Scan for the cell matching the given text and deliver its (X, Y) coordinate at center. 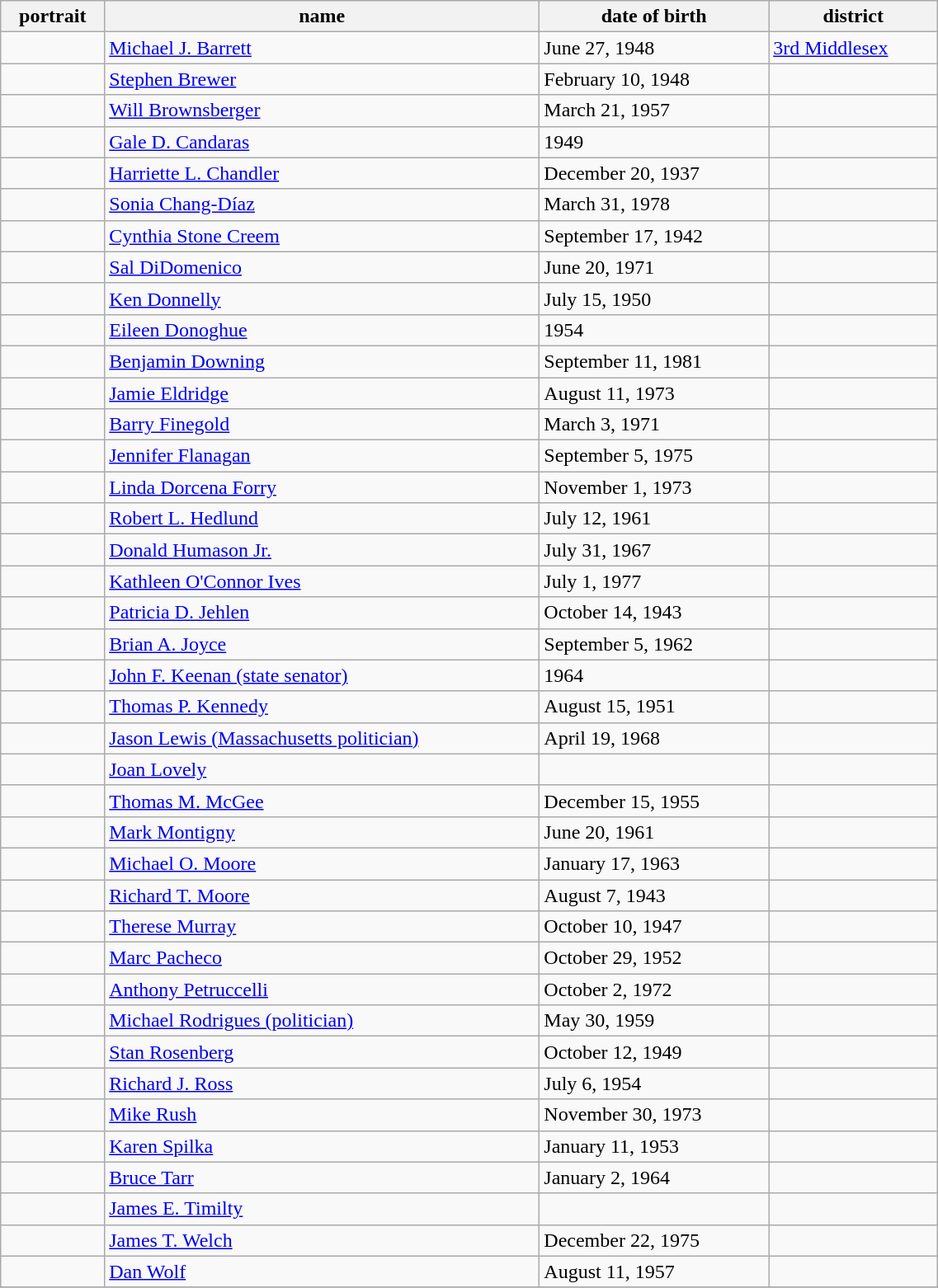
October 10, 1947 (654, 927)
Benjamin Downing (322, 361)
Michael Rodrigues (politician) (322, 1021)
October 29, 1952 (654, 958)
1964 (654, 675)
Eileen Donoghue (322, 330)
Therese Murray (322, 927)
Jamie Eldridge (322, 393)
Brian A. Joyce (322, 644)
Marc Pacheco (322, 958)
November 1, 1973 (654, 487)
April 19, 1968 (654, 738)
January 11, 1953 (654, 1146)
August 11, 1973 (654, 393)
October 14, 1943 (654, 613)
Patricia D. Jehlen (322, 613)
Will Brownsberger (322, 110)
July 6, 1954 (654, 1084)
March 21, 1957 (654, 110)
Stephen Brewer (322, 79)
Jason Lewis (Massachusetts politician) (322, 738)
Kathleen O'Connor Ives (322, 581)
Sal DiDomenico (322, 267)
June 27, 1948 (654, 48)
Karen Spilka (322, 1146)
Linda Dorcena Forry (322, 487)
March 3, 1971 (654, 425)
Michael J. Barrett (322, 48)
September 5, 1962 (654, 644)
Bruce Tarr (322, 1178)
June 20, 1971 (654, 267)
January 2, 1964 (654, 1178)
Joan Lovely (322, 769)
June 20, 1961 (654, 832)
Thomas P. Kennedy (322, 707)
Mike Rush (322, 1115)
November 30, 1973 (654, 1115)
Richard J. Ross (322, 1084)
August 15, 1951 (654, 707)
September 17, 1942 (654, 236)
December 20, 1937 (654, 173)
name (322, 16)
Jennifer Flanagan (322, 456)
Thomas M. McGee (322, 801)
September 11, 1981 (654, 361)
Gale D. Candaras (322, 142)
March 31, 1978 (654, 204)
Robert L. Hedlund (322, 519)
December 22, 1975 (654, 1240)
Dan Wolf (322, 1272)
James T. Welch (322, 1240)
portrait (53, 16)
July 15, 1950 (654, 298)
date of birth (654, 16)
Harriette L. Chandler (322, 173)
1949 (654, 142)
Donald Humason Jr. (322, 550)
Richard T. Moore (322, 895)
October 2, 1972 (654, 990)
July 31, 1967 (654, 550)
October 12, 1949 (654, 1052)
September 5, 1975 (654, 456)
January 17, 1963 (654, 863)
Michael O. Moore (322, 863)
John F. Keenan (state senator) (322, 675)
Stan Rosenberg (322, 1052)
August 11, 1957 (654, 1272)
August 7, 1943 (654, 895)
July 12, 1961 (654, 519)
Anthony Petruccelli (322, 990)
Sonia Chang-Díaz (322, 204)
May 30, 1959 (654, 1021)
Mark Montigny (322, 832)
district (853, 16)
1954 (654, 330)
February 10, 1948 (654, 79)
3rd Middlesex (853, 48)
July 1, 1977 (654, 581)
James E. Timilty (322, 1209)
Cynthia Stone Creem (322, 236)
Ken Donnelly (322, 298)
Barry Finegold (322, 425)
December 15, 1955 (654, 801)
